Output the [x, y] coordinate of the center of the cell containing the given text.  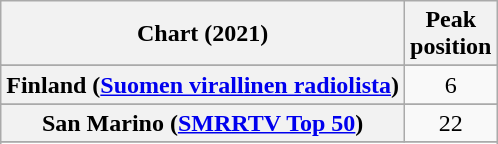
Finland (Suomen virallinen radiolista) [203, 85]
22 [451, 123]
Peakposition [451, 34]
Chart (2021) [203, 34]
San Marino (SMRRTV Top 50) [203, 123]
6 [451, 85]
